Return the (X, Y) coordinate for the center point of the cell that contains the specified text.  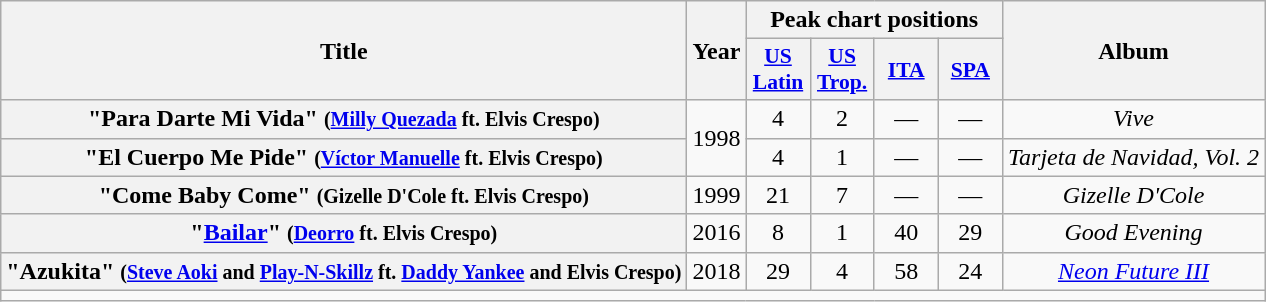
Neon Future III (1133, 271)
SPA (970, 70)
Year (716, 50)
Good Evening (1133, 233)
USLatin (778, 70)
Vive (1133, 119)
2016 (716, 233)
Album (1133, 50)
40 (906, 233)
8 (778, 233)
"Para Darte Mi Vida" (Milly Quezada ft. Elvis Crespo) (344, 119)
58 (906, 271)
21 (778, 195)
ITA (906, 70)
2018 (716, 271)
Gizelle D'Cole (1133, 195)
2 (842, 119)
"Bailar" (Deorro ft. Elvis Crespo) (344, 233)
"Azukita" (Steve Aoki and Play-N-Skillz ft. Daddy Yankee and Elvis Crespo) (344, 271)
Peak chart positions (874, 20)
24 (970, 271)
"Come Baby Come" (Gizelle D'Cole ft. Elvis Crespo) (344, 195)
7 (842, 195)
Title (344, 50)
1999 (716, 195)
1998 (716, 138)
"El Cuerpo Me Pide" (Víctor Manuelle ft. Elvis Crespo) (344, 157)
USTrop. (842, 70)
Tarjeta de Navidad, Vol. 2 (1133, 157)
